Detect which cell encompasses the target text, then output its (X, Y) center coordinate. 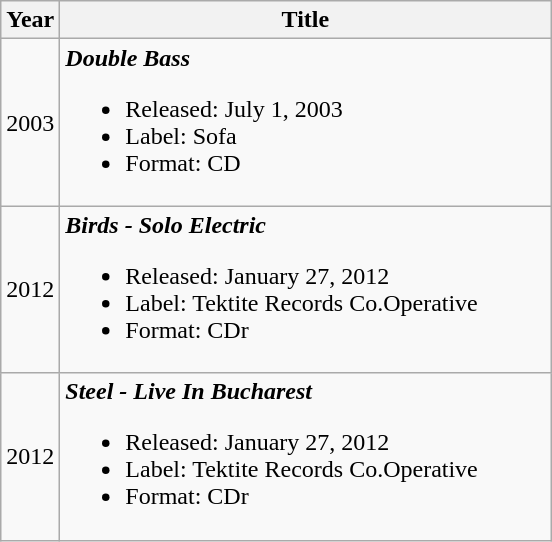
Birds - Solo ElectricReleased: January 27, 2012Label: Tektite Records Co.Operative Format: CDr (306, 290)
Double BassReleased: July 1, 2003Label: Sofa Format: CD (306, 122)
Year (30, 20)
Title (306, 20)
Steel - Live In BucharestReleased: January 27, 2012Label: Tektite Records Co.Operative Format: CDr (306, 456)
2003 (30, 122)
